For the text-containing cell, return its midpoint in (x, y) coordinate format. 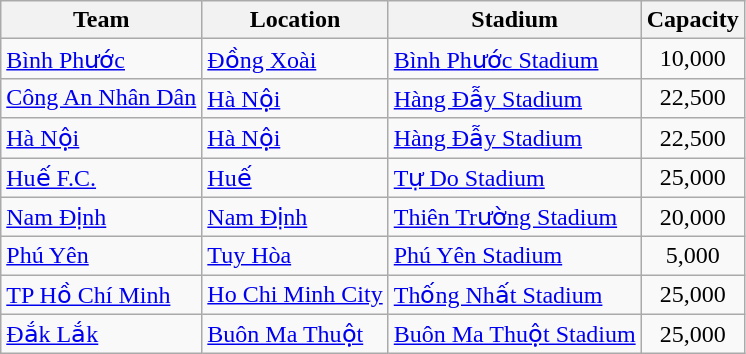
Buôn Ma Thuột (295, 334)
Bình Phước (102, 59)
Công An Nhân Dân (102, 98)
Phú Yên (102, 256)
Huế (295, 178)
Đồng Xoài (295, 59)
5,000 (692, 256)
Team (102, 20)
Stadium (514, 20)
Bình Phước Stadium (514, 59)
TP Hồ Chí Minh (102, 295)
Thống Nhất Stadium (514, 295)
Capacity (692, 20)
Đắk Lắk (102, 334)
Thiên Trường Stadium (514, 217)
Huế F.C. (102, 178)
Location (295, 20)
Buôn Ma Thuột Stadium (514, 334)
Phú Yên Stadium (514, 256)
Tự Do Stadium (514, 178)
Tuy Hòa (295, 256)
20,000 (692, 217)
10,000 (692, 59)
Ho Chi Minh City (295, 295)
